Provide the [x, y] coordinate of the cell's center where the given text is located.  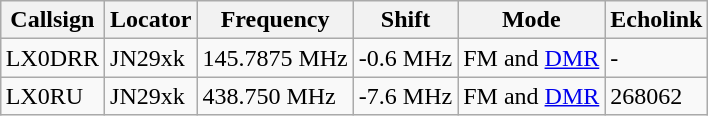
-0.6 MHz [405, 58]
Frequency [275, 20]
145.7875 MHz [275, 58]
LX0DRR [52, 58]
Shift [405, 20]
Callsign [52, 20]
LX0RU [52, 96]
438.750 MHz [275, 96]
- [656, 58]
Mode [532, 20]
268062 [656, 96]
Echolink [656, 20]
Locator [151, 20]
-7.6 MHz [405, 96]
